Determine the (X, Y) coordinate at the center of the cell enclosing the given text.  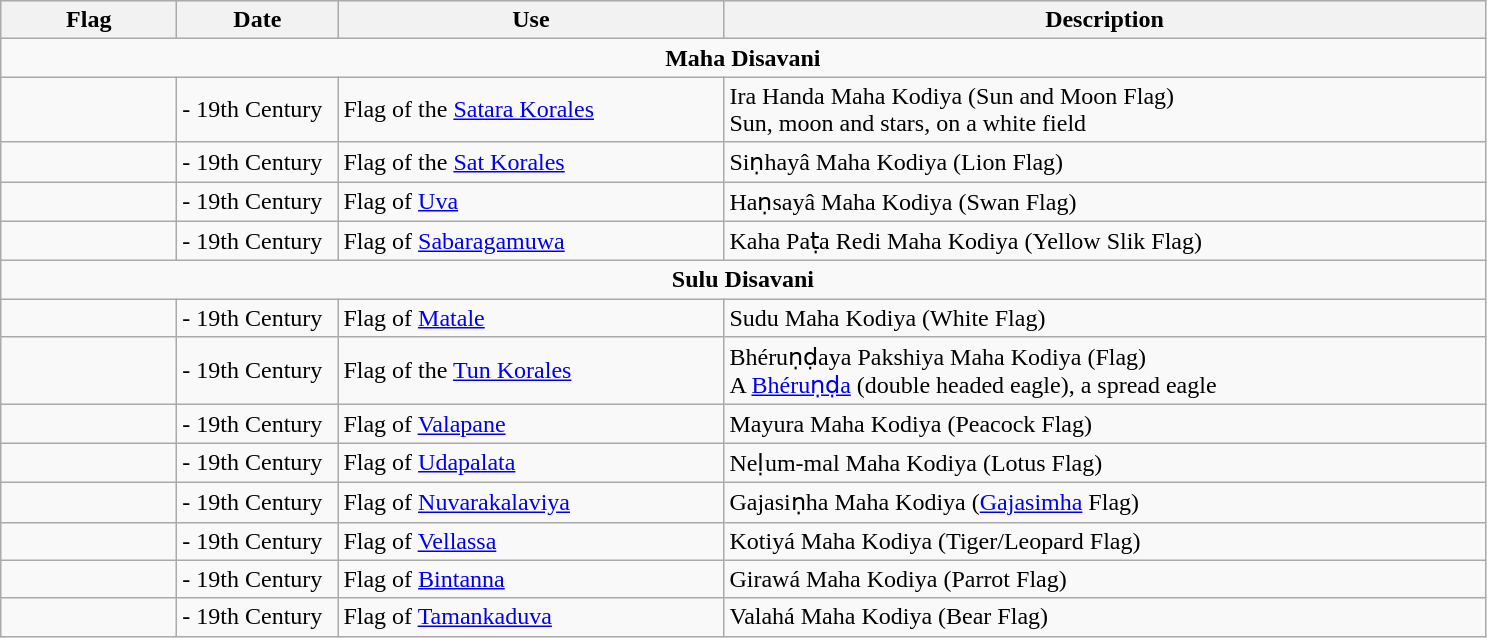
Flag of the Sat Korales (531, 162)
Sulu Disavani (743, 280)
Date (258, 20)
Neḷum-mal Maha Kodiya (Lotus Flag) (1104, 463)
Valahá Maha Kodiya (Bear Flag) (1104, 617)
Flag of Sabaragamuwa (531, 241)
Girawá Maha Kodiya (Parrot Flag) (1104, 579)
Flag of Bintanna (531, 579)
Kaha Paṭa Redi Maha Kodiya (Yellow Slik Flag) (1104, 241)
Flag of Nuvarakalaviya (531, 502)
Flag of Valapane (531, 424)
Siṇhayâ Maha Kodiya (Lion Flag) (1104, 162)
Flag of the Tun Korales (531, 371)
Flag of Vellassa (531, 541)
Flag (89, 20)
Maha Disavani (743, 58)
Description (1104, 20)
Sudu Maha Kodiya (White Flag) (1104, 318)
Gajasiṇha Maha Kodiya (Gajasimha Flag) (1104, 502)
Kotiyá Maha Kodiya (Tiger/Leopard Flag) (1104, 541)
Bhéruṇḍaya Pakshiya Maha Kodiya (Flag)A Bhéruṇḍa (double headed eagle), a spread eagle (1104, 371)
Haṇsayâ Maha Kodiya (Swan Flag) (1104, 202)
Flag of Udapalata (531, 463)
Flag of Tamankaduva (531, 617)
Flag of Uva (531, 202)
Ira Handa Maha Kodiya (Sun and Moon Flag)Sun, moon and stars, on a white field (1104, 110)
Flag of Matale (531, 318)
Flag of the Satara Korales (531, 110)
Use (531, 20)
Mayura Maha Kodiya (Peacock Flag) (1104, 424)
